Capture the cell that displays the provided text and extract its [X, Y] central coordinate. 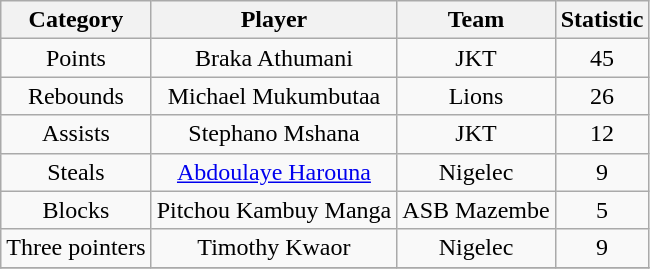
45 [602, 58]
Rebounds [76, 96]
26 [602, 96]
Michael Mukumbutaa [274, 96]
Timothy Kwaor [274, 248]
Stephano Mshana [274, 134]
Three pointers [76, 248]
Team [476, 20]
Blocks [76, 210]
Points [76, 58]
Lions [476, 96]
Steals [76, 172]
Category [76, 20]
Abdoulaye Harouna [274, 172]
Pitchou Kambuy Manga [274, 210]
5 [602, 210]
Statistic [602, 20]
12 [602, 134]
Player [274, 20]
ASB Mazembe [476, 210]
Assists [76, 134]
Braka Athumani [274, 58]
